Output the (X, Y) coordinate of the center of the cell containing the given text.  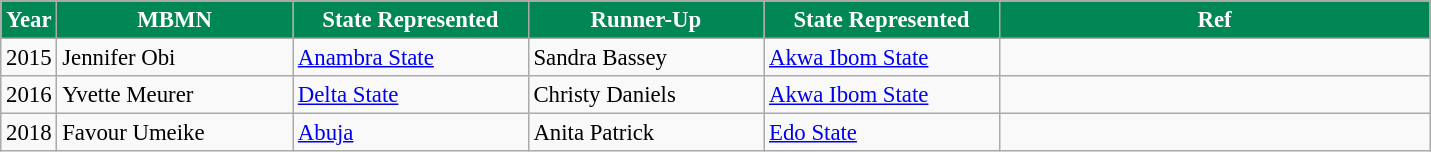
Anita Patrick (646, 133)
Abuja (410, 133)
Anambra State (410, 58)
Jennifer Obi (175, 58)
Sandra Bassey (646, 58)
2016 (29, 95)
Runner-Up (646, 20)
2015 (29, 58)
Ref (1214, 20)
2018 (29, 133)
Favour Umeike (175, 133)
Delta State (410, 95)
MBMN (175, 20)
Edo State (882, 133)
Christy Daniels (646, 95)
Year (29, 20)
Yvette Meurer (175, 95)
